For the text-containing cell, return its midpoint in (X, Y) coordinate format. 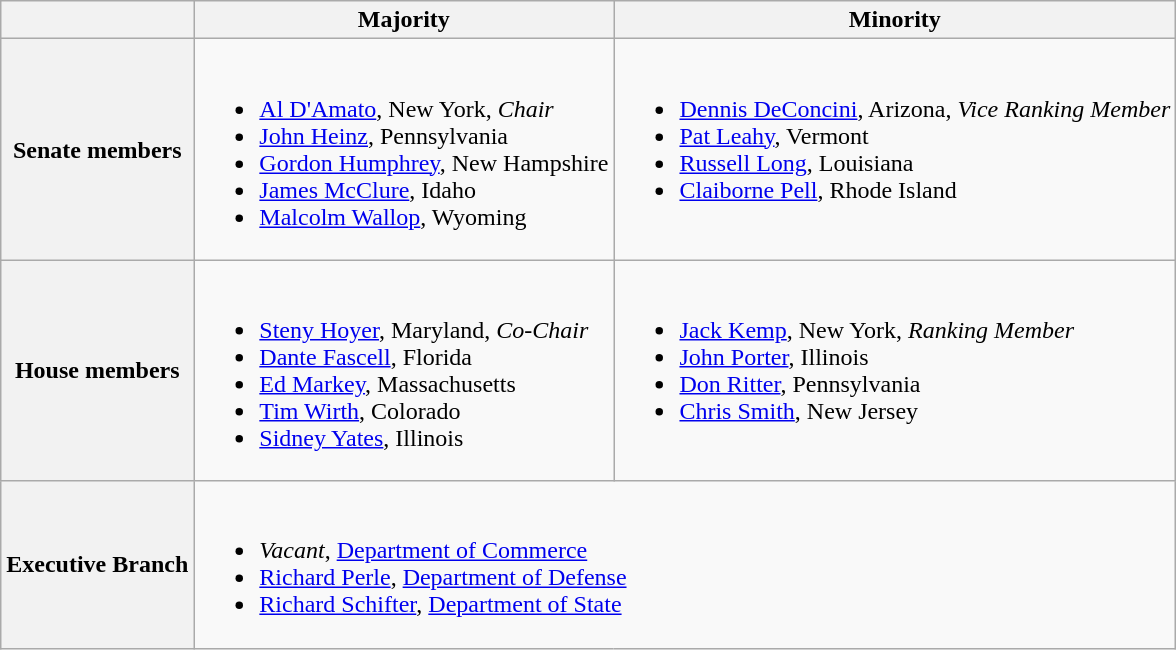
Executive Branch (98, 564)
Dennis DeConcini, Arizona, Vice Ranking MemberPat Leahy, VermontRussell Long, LouisianaClaiborne Pell, Rhode Island (895, 150)
Jack Kemp, New York, Ranking MemberJohn Porter, IllinoisDon Ritter, PennsylvaniaChris Smith, New Jersey (895, 370)
Majority (404, 20)
Vacant, Department of CommerceRichard Perle, Department of DefenseRichard Schifter, Department of State (685, 564)
Senate members (98, 150)
House members (98, 370)
Minority (895, 20)
Al D'Amato, New York, ChairJohn Heinz, PennsylvaniaGordon Humphrey, New HampshireJames McClure, IdahoMalcolm Wallop, Wyoming (404, 150)
Steny Hoyer, Maryland, Co-ChairDante Fascell, FloridaEd Markey, MassachusettsTim Wirth, ColoradoSidney Yates, Illinois (404, 370)
